Extract the [x, y] coordinate from the center of the cell holding the provided text.  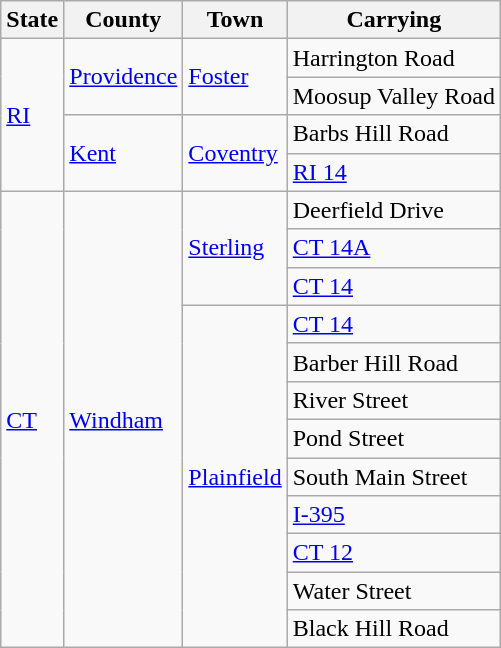
County [124, 20]
Providence [124, 77]
Foster [235, 77]
Water Street [394, 591]
Kent [124, 153]
I-395 [394, 515]
Barbs Hill Road [394, 134]
Sterling [235, 248]
Plainfield [235, 476]
State [32, 20]
Black Hill Road [394, 629]
Carrying [394, 20]
River Street [394, 400]
South Main Street [394, 477]
Moosup Valley Road [394, 96]
Coventry [235, 153]
Pond Street [394, 438]
Windham [124, 420]
Town [235, 20]
CT [32, 420]
Deerfield Drive [394, 210]
Barber Hill Road [394, 362]
RI 14 [394, 172]
Harrington Road [394, 58]
CT 14A [394, 248]
RI [32, 115]
CT 12 [394, 553]
